Search for the cell housing the specified text and yield its (x, y) center coordinate. 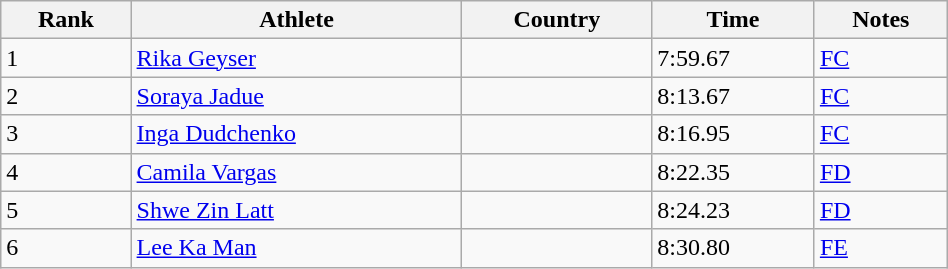
Time (734, 20)
4 (66, 172)
8:13.67 (734, 96)
5 (66, 210)
7:59.67 (734, 58)
Rank (66, 20)
Soraya Jadue (296, 96)
2 (66, 96)
FE (880, 248)
Athlete (296, 20)
Lee Ka Man (296, 248)
1 (66, 58)
6 (66, 248)
3 (66, 134)
8:24.23 (734, 210)
Country (557, 20)
Camila Vargas (296, 172)
8:22.35 (734, 172)
Notes (880, 20)
Rika Geyser (296, 58)
Shwe Zin Latt (296, 210)
8:30.80 (734, 248)
Inga Dudchenko (296, 134)
8:16.95 (734, 134)
